Output the [X, Y] coordinate of the center of the cell containing the given text.  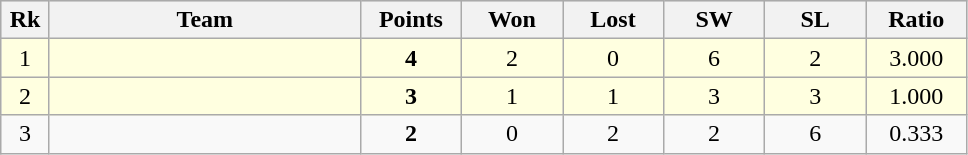
3.000 [916, 58]
Rk [26, 20]
0.333 [916, 134]
Won [512, 20]
Lost [612, 20]
SL [816, 20]
Points [410, 20]
1.000 [916, 96]
Ratio [916, 20]
SW [714, 20]
4 [410, 58]
Team [204, 20]
